Identify which cell holds the provided text, then report its [x, y] central coordinate. 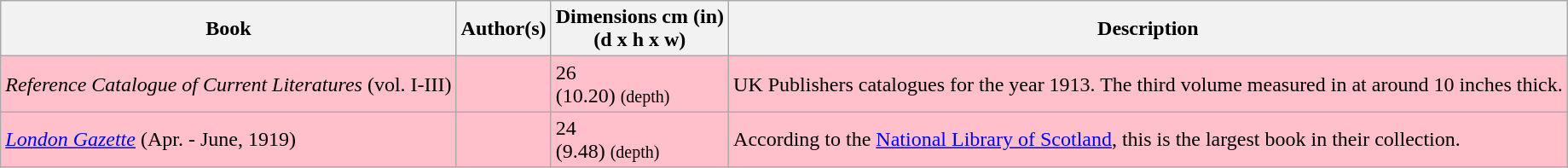
London Gazette (Apr. - June, 1919) [229, 140]
Book [229, 29]
Reference Catalogue of Current Literatures (vol. I-III) [229, 84]
26(10.20) (depth) [639, 84]
Description [1149, 29]
Dimensions cm (in)(d x h x w) [639, 29]
24(9.48) (depth) [639, 140]
Author(s) [503, 29]
According to the National Library of Scotland, this is the largest book in their collection. [1149, 140]
UK Publishers catalogues for the year 1913. The third volume measured in at around 10 inches thick. [1149, 84]
